Pinpoint the cell where the given text exists, returning its [X, Y] midpoint coordinate. 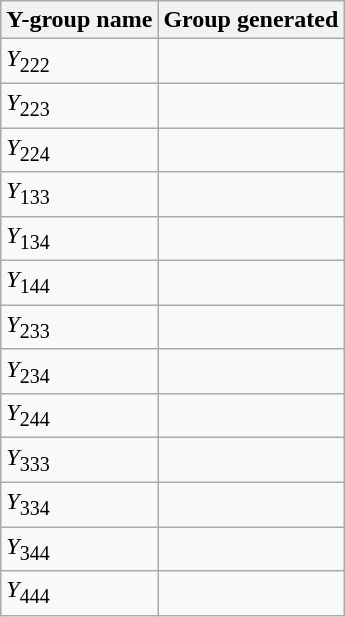
Y334 [80, 504]
Y234 [80, 371]
Y-group name [80, 20]
Y224 [80, 150]
Group generated [251, 20]
Y222 [80, 61]
Y134 [80, 238]
Y223 [80, 105]
Y244 [80, 416]
Y133 [80, 194]
Y233 [80, 327]
Y344 [80, 549]
Y333 [80, 460]
Y444 [80, 593]
Y144 [80, 283]
